Extract the (x, y) coordinate from the center of the cell holding the provided text.  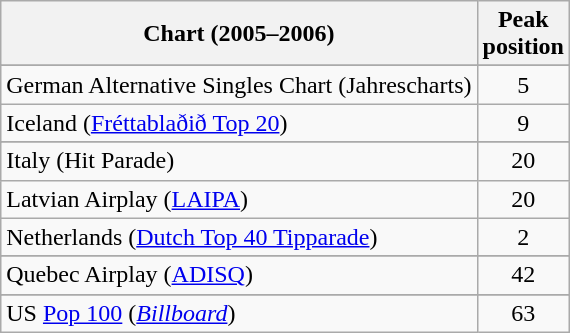
Latvian Airplay (LAIPA) (239, 199)
42 (523, 275)
63 (523, 313)
Peakposition (523, 34)
Netherlands (Dutch Top 40 Tipparade) (239, 237)
Quebec Airplay (ADISQ) (239, 275)
5 (523, 85)
9 (523, 123)
US Pop 100 (Billboard) (239, 313)
Chart (2005–2006) (239, 34)
German Alternative Singles Chart (Jahrescharts) (239, 85)
Italy (Hit Parade) (239, 161)
Iceland (Fréttablaðið Top 20) (239, 123)
2 (523, 237)
